Detect which cell encompasses the target text, then output its (x, y) center coordinate. 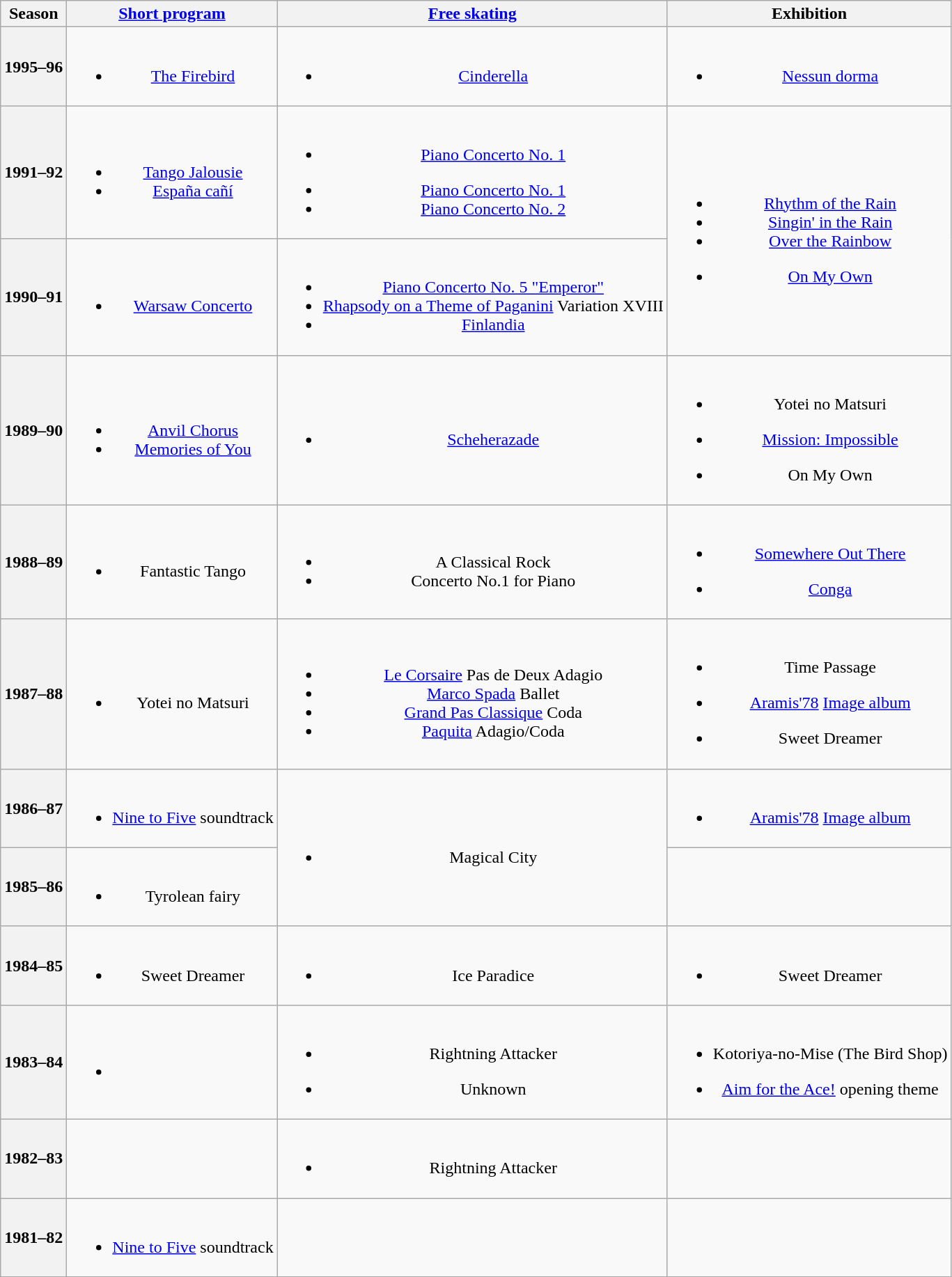
Nessun dorma (809, 67)
A Classical Rock Concerto No.1 for Piano (472, 562)
1990–91 (33, 297)
Rightning Attacker (472, 1159)
Piano Concerto No. 1 Piano Concerto No. 1Piano Concerto No. 2 (472, 173)
1981–82 (33, 1237)
Season (33, 14)
Tyrolean fairy (172, 887)
1995–96 (33, 67)
Anvil Chorus Memories of You (172, 430)
Yotei no Matsuri (172, 694)
1986–87 (33, 808)
Aramis'78 Image album (809, 808)
Exhibition (809, 14)
Rhythm of the Rain Singin' in the Rain Over the Rainbow On My Own (809, 230)
Time Passage Aramis'78 Image album Sweet Dreamer (809, 694)
Yotei no Matsuri Mission: Impossible On My Own (809, 430)
Short program (172, 14)
Ice Paradice (472, 965)
Scheherazade (472, 430)
Cinderella (472, 67)
The Firebird (172, 67)
Free skating (472, 14)
Somewhere Out There Conga (809, 562)
Fantastic Tango (172, 562)
1982–83 (33, 1159)
1991–92 (33, 173)
1983–84 (33, 1062)
1988–89 (33, 562)
1987–88 (33, 694)
Magical City (472, 847)
1984–85 (33, 965)
Kotoriya-no-Mise (The Bird Shop)Aim for the Ace! opening theme (809, 1062)
Tango Jalousie España cañí (172, 173)
Piano Concerto No. 5 "Emperor" Rhapsody on a Theme of Paganini Variation XVIII Finlandia (472, 297)
1985–86 (33, 887)
Rightning Attacker Unknown (472, 1062)
Warsaw Concerto (172, 297)
1989–90 (33, 430)
Le Corsaire Pas de Deux Adagio Marco Spada Ballet Grand Pas Classique Coda Paquita Adagio/Coda (472, 694)
